Return [X, Y] of the center of cell containing provided text 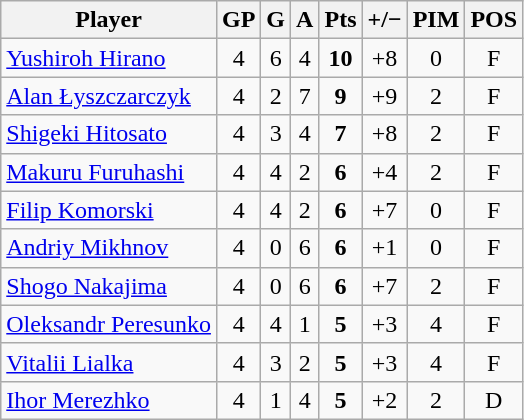
+1 [384, 248]
Shogo Nakajima [109, 286]
Player [109, 20]
Makuru Furuhashi [109, 172]
Shigeki Hitosato [109, 134]
Alan Łyszczarczyk [109, 96]
+/− [384, 20]
POS [494, 20]
GP [238, 20]
Ihor Merezhko [109, 400]
Filip Komorski [109, 210]
Oleksandr Peresunko [109, 324]
9 [340, 96]
+2 [384, 400]
PIM [436, 20]
+4 [384, 172]
D [494, 400]
A [305, 20]
10 [340, 58]
G [276, 20]
+9 [384, 96]
Yushiroh Hirano [109, 58]
Andriy Mikhnov [109, 248]
Pts [340, 20]
Vitalii Lialka [109, 362]
